From the cell containing the given text, extract its center point as [X, Y] coordinate. 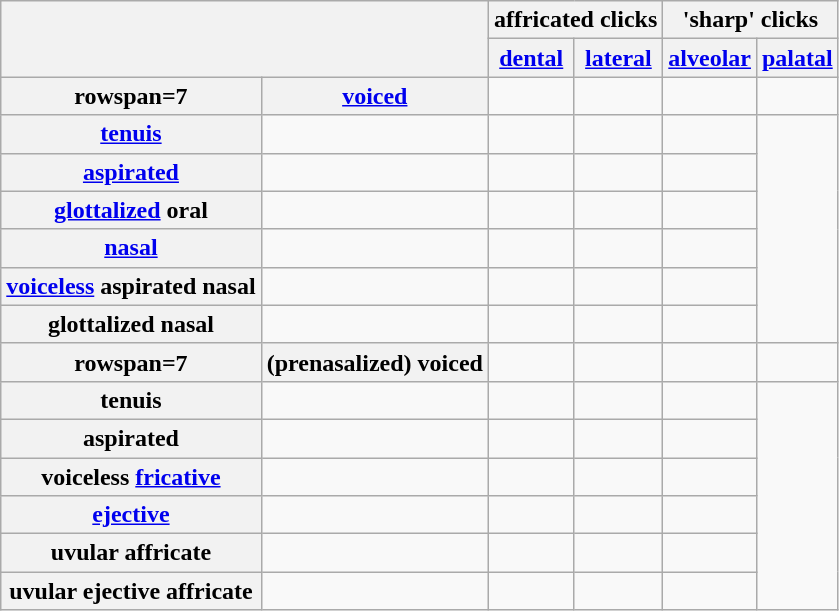
glottalized oral [131, 210]
palatal [797, 58]
ejective [131, 515]
affricated clicks [575, 20]
voiced [374, 96]
'sharp' clicks [750, 20]
glottalized nasal [131, 324]
uvular ejective affricate [131, 591]
(prenasalized) voiced [374, 362]
dental [531, 58]
alveolar [710, 58]
uvular affricate [131, 553]
voiceless fricative [131, 477]
lateral [618, 58]
voiceless aspirated nasal [131, 286]
nasal [131, 248]
